Extract the [x, y] coordinate from the center of the cell holding the provided text.  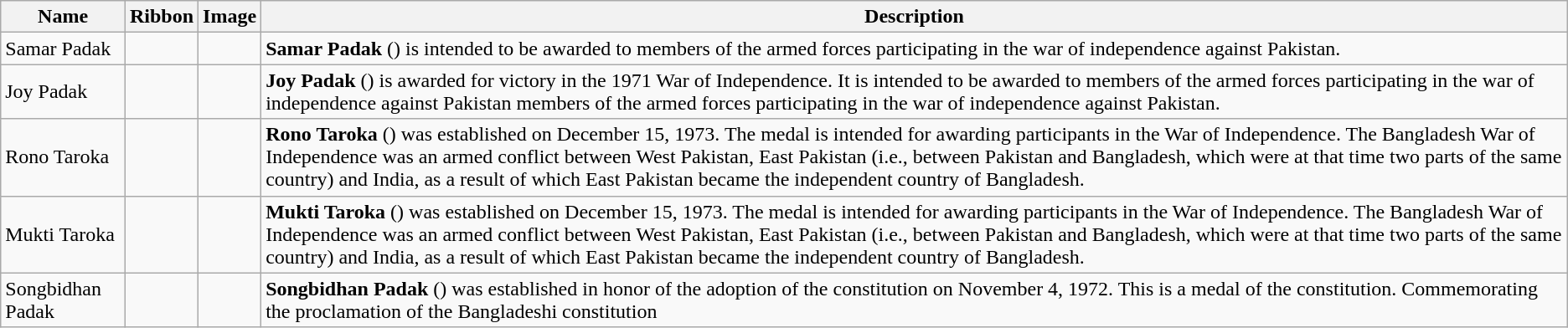
Songbidhan Padak [64, 300]
Mukti Taroka [64, 234]
Joy Padak [64, 92]
Ribbon [161, 17]
Description [915, 17]
Samar Padak () is intended to be awarded to members of the armed forces participating in the war of independence against Pakistan. [915, 49]
Samar Padak [64, 49]
Rono Taroka [64, 157]
Name [64, 17]
Image [230, 17]
